Determine the (x, y) coordinate at the center of the cell enclosing the given text.  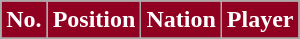
Nation (181, 20)
Player (260, 20)
Position (94, 20)
No. (24, 20)
